Scan for the cell matching the given text and deliver its [X, Y] coordinate at center. 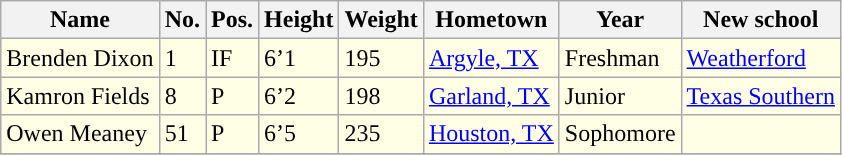
Weatherford [760, 58]
Brenden Dixon [80, 58]
Freshman [620, 58]
Argyle, TX [491, 58]
Sophomore [620, 134]
Name [80, 20]
Junior [620, 96]
198 [381, 96]
235 [381, 134]
Houston, TX [491, 134]
No. [182, 20]
51 [182, 134]
Pos. [232, 20]
195 [381, 58]
6’5 [299, 134]
IF [232, 58]
Kamron Fields [80, 96]
6’2 [299, 96]
Height [299, 20]
8 [182, 96]
Texas Southern [760, 96]
Hometown [491, 20]
1 [182, 58]
Garland, TX [491, 96]
6’1 [299, 58]
Year [620, 20]
New school [760, 20]
Owen Meaney [80, 134]
Weight [381, 20]
